Capture the cell that displays the provided text and extract its (X, Y) central coordinate. 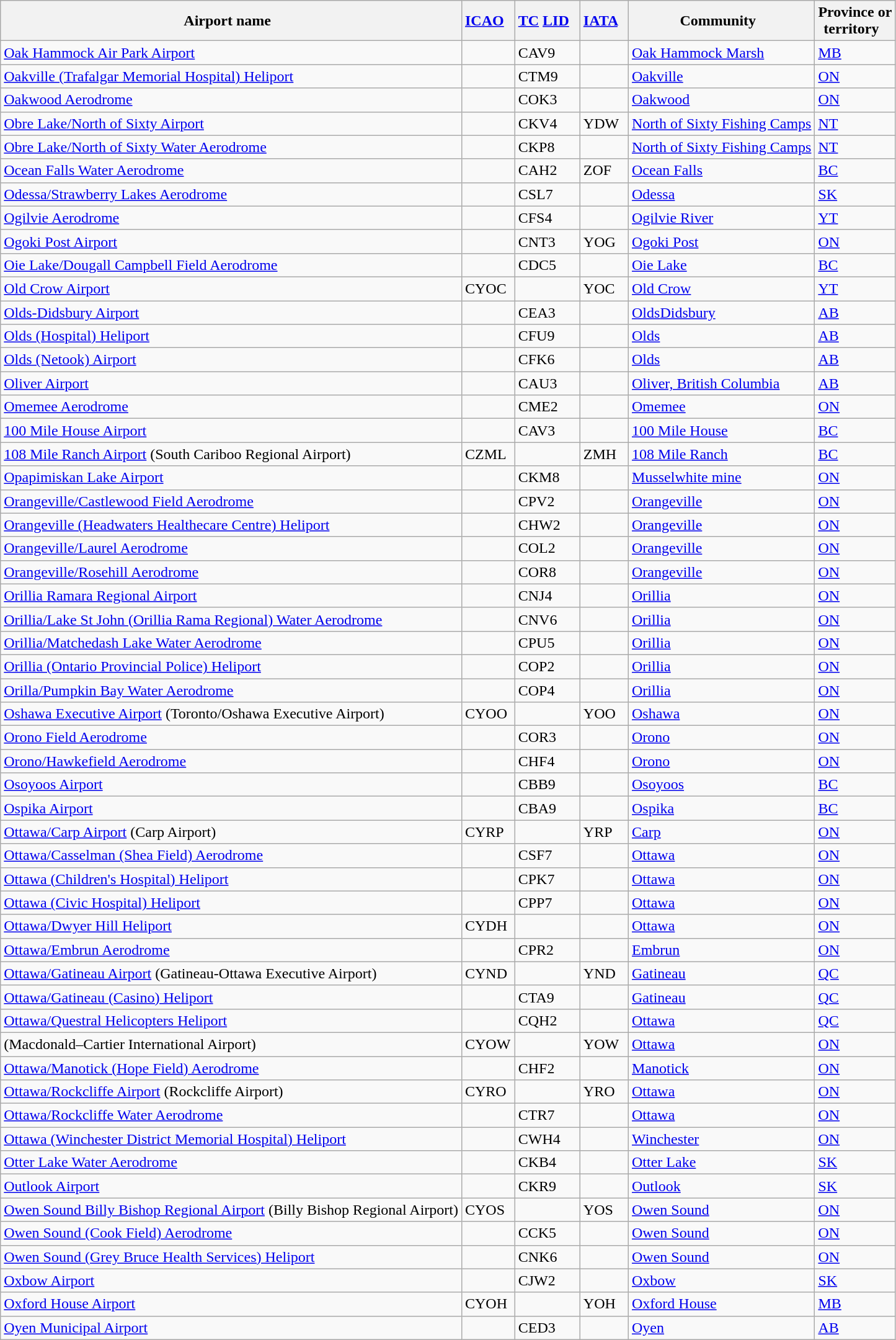
CAV9 (547, 53)
Ospika (722, 808)
CEA3 (547, 312)
CYOO (488, 714)
Olds-Didsbury Airport (231, 312)
Ocean Falls Water Aerodrome (231, 171)
YOC (604, 288)
Owen Sound Billy Bishop Regional Airport (Billy Bishop Regional Airport) (231, 1210)
CSL7 (547, 194)
CKB4 (547, 1163)
Ottawa (Winchester District Memorial Hospital) Heliport (231, 1139)
CYOH (488, 1304)
Orilla/Pumpkin Bay Water Aerodrome (231, 690)
Ottawa/Questral Helicopters Heliport (231, 1021)
YOH (604, 1304)
Musselwhite mine (722, 478)
Ottawa (Children's Hospital) Heliport (231, 879)
YOO (604, 714)
Outlook Airport (231, 1186)
Oakwood Aerodrome (231, 100)
CKP8 (547, 147)
Obre Lake/North of Sixty Water Aerodrome (231, 147)
108 Mile Ranch Airport (South Cariboo Regional Airport) (231, 454)
Ogoki Post (722, 241)
Oyen Municipal Airport (231, 1328)
Oxford House (722, 1304)
Ottawa/Manotick (Hope Field) Aerodrome (231, 1068)
Province orterritory (855, 21)
CNT3 (547, 241)
Oxbow (722, 1280)
Orono Field Aerodrome (231, 738)
108 Mile Ranch (722, 454)
CSF7 (547, 855)
CKV4 (547, 123)
Ottawa/Gatineau (Casino) Heliport (231, 997)
CZML (488, 454)
OldsDidsbury (722, 312)
Odessa/Strawberry Lakes Aerodrome (231, 194)
CYDH (488, 926)
Owen Sound (Grey Bruce Health Services) Heliport (231, 1257)
YRP (604, 832)
Ogoki Post Airport (231, 241)
COR8 (547, 572)
ICAO (488, 21)
CYOC (488, 288)
CED3 (547, 1328)
Oakville (722, 76)
Old Crow (722, 288)
CNK6 (547, 1257)
Oyen (722, 1328)
COK3 (547, 100)
CYRO (488, 1092)
Owen Sound (Cook Field) Aerodrome (231, 1233)
(Macdonald–Cartier International Airport) (231, 1044)
CTA9 (547, 997)
CHW2 (547, 525)
CQH2 (547, 1021)
CKM8 (547, 478)
CAU3 (547, 383)
Oliver Airport (231, 383)
Airport name (231, 21)
CYOS (488, 1210)
CYOW (488, 1044)
CDC5 (547, 265)
CPU5 (547, 643)
Ospika Airport (231, 808)
ZOF (604, 171)
Oak Hammock Marsh (722, 53)
CAH2 (547, 171)
Olds (Netook) Airport (231, 360)
Orillia (Ontario Provincial Police) Heliport (231, 666)
Embrun (722, 950)
Outlook (722, 1186)
CKR9 (547, 1186)
Oliver, British Columbia (722, 383)
Oakville (Trafalgar Memorial Hospital) Heliport (231, 76)
Ottawa/Gatineau Airport (Gatineau-Ottawa Executive Airport) (231, 973)
IATA (604, 21)
COP2 (547, 666)
CFU9 (547, 336)
Community (722, 21)
CYRP (488, 832)
Orillia/Lake St John (Orillia Rama Regional) Water Aerodrome (231, 619)
Olds (Hospital) Heliport (231, 336)
Opapimiskan Lake Airport (231, 478)
CPK7 (547, 879)
Oakwood (722, 100)
YDW (604, 123)
CFS4 (547, 218)
Ogilvie Aerodrome (231, 218)
Orangeville/Laurel Aerodrome (231, 548)
CME2 (547, 407)
CHF4 (547, 761)
Orillia/Matchedash Lake Water Aerodrome (231, 643)
ZMH (604, 454)
Omemee (722, 407)
Ogilvie River (722, 218)
CJW2 (547, 1280)
100 Mile House Airport (231, 431)
Orangeville/Rosehill Aerodrome (231, 572)
Orillia Ramara Regional Airport (231, 596)
Otter Lake (722, 1163)
Oxbow Airport (231, 1280)
TC LID (547, 21)
CTR7 (547, 1115)
Orangeville (Headwaters Healthecare Centre) Heliport (231, 525)
YOW (604, 1044)
COP4 (547, 690)
Osoyoos Airport (231, 785)
Orono/Hawkefield Aerodrome (231, 761)
Oak Hammock Air Park Airport (231, 53)
CCK5 (547, 1233)
COL2 (547, 548)
CBA9 (547, 808)
Omemee Aerodrome (231, 407)
Oshawa Executive Airport (Toronto/Oshawa Executive Airport) (231, 714)
YRO (604, 1092)
Ottawa/Embrun Aerodrome (231, 950)
CWH4 (547, 1139)
Ottawa/Dwyer Hill Heliport (231, 926)
Orangeville/Castlewood Field Aerodrome (231, 501)
CTM9 (547, 76)
COR3 (547, 738)
Manotick (722, 1068)
CNV6 (547, 619)
CPR2 (547, 950)
Osoyoos (722, 785)
CYND (488, 973)
Obre Lake/North of Sixty Airport (231, 123)
Oie Lake/Dougall Campbell Field Aerodrome (231, 265)
Winchester (722, 1139)
CAV3 (547, 431)
Ottawa/Rockcliffe Airport (Rockcliffe Airport) (231, 1092)
Ocean Falls (722, 171)
CPP7 (547, 903)
CFK6 (547, 360)
Carp (722, 832)
Ottawa/Casselman (Shea Field) Aerodrome (231, 855)
Otter Lake Water Aerodrome (231, 1163)
100 Mile House (722, 431)
Oie Lake (722, 265)
Ottawa (Civic Hospital) Heliport (231, 903)
CPV2 (547, 501)
Old Crow Airport (231, 288)
Ottawa/Carp Airport (Carp Airport) (231, 832)
YND (604, 973)
Oxford House Airport (231, 1304)
YOS (604, 1210)
CBB9 (547, 785)
CNJ4 (547, 596)
Odessa (722, 194)
CHF2 (547, 1068)
Oshawa (722, 714)
YOG (604, 241)
Ottawa/Rockcliffe Water Aerodrome (231, 1115)
